Output the (x, y) coordinate of the center of the cell containing the given text.  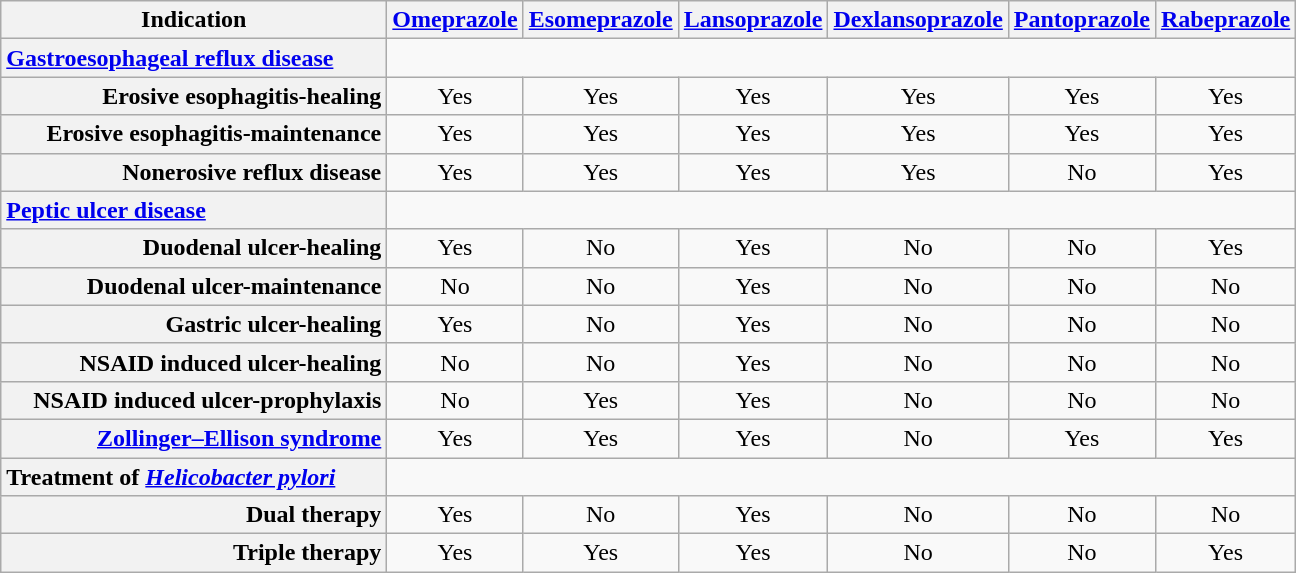
Duodenal ulcer-maintenance (194, 286)
Indication (194, 20)
Zollinger–Ellison syndrome (194, 438)
Dual therapy (194, 515)
Pantoprazole (1082, 20)
Gastroesophageal reflux disease (194, 58)
Nonerosive reflux disease (194, 172)
Treatment of Helicobacter pylori (194, 477)
Gastric ulcer-healing (194, 324)
Dexlansoprazole (918, 20)
Erosive esophagitis-healing (194, 96)
Triple therapy (194, 553)
NSAID induced ulcer-prophylaxis (194, 400)
Lansoprazole (753, 20)
Erosive esophagitis-maintenance (194, 134)
Omeprazole (455, 20)
Esomeprazole (600, 20)
Rabeprazole (1225, 20)
Peptic ulcer disease (194, 210)
Duodenal ulcer-healing (194, 248)
NSAID induced ulcer-healing (194, 362)
